Return (X, Y) of the center of cell containing provided text 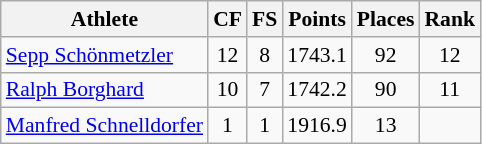
1743.1 (316, 55)
1742.2 (316, 90)
Places (386, 19)
Ralph Borghard (104, 90)
10 (228, 90)
8 (264, 55)
Manfred Schnelldorfer (104, 126)
Athlete (104, 19)
92 (386, 55)
90 (386, 90)
Rank (450, 19)
7 (264, 90)
FS (264, 19)
1916.9 (316, 126)
Points (316, 19)
Sepp Schönmetzler (104, 55)
11 (450, 90)
CF (228, 19)
13 (386, 126)
